Pinpoint the cell where the given text exists, returning its [x, y] midpoint coordinate. 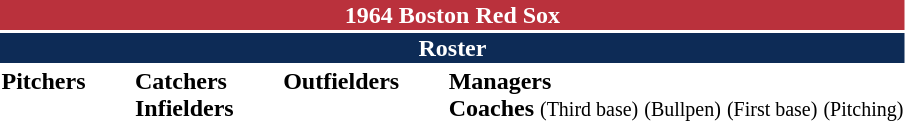
Roster [452, 48]
1964 Boston Red Sox [452, 15]
